Detect which cell encompasses the target text, then output its [X, Y] center coordinate. 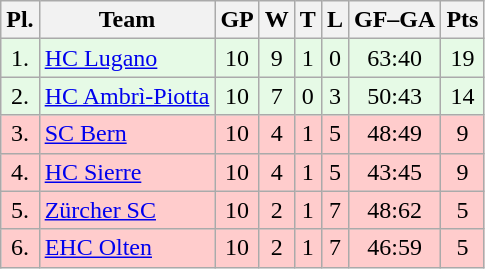
5. [20, 210]
1. [20, 58]
14 [462, 96]
HC Ambrì-Piotta [127, 96]
Pts [462, 20]
19 [462, 58]
50:43 [394, 96]
3. [20, 134]
GF–GA [394, 20]
L [334, 20]
63:40 [394, 58]
4. [20, 172]
Pl. [20, 20]
EHC Olten [127, 248]
Zürcher SC [127, 210]
HC Lugano [127, 58]
3 [334, 96]
43:45 [394, 172]
HC Sierre [127, 172]
48:49 [394, 134]
48:62 [394, 210]
GP [237, 20]
2. [20, 96]
T [308, 20]
W [276, 20]
Team [127, 20]
6. [20, 248]
46:59 [394, 248]
SC Bern [127, 134]
